Capture the cell that displays the provided text and extract its [x, y] central coordinate. 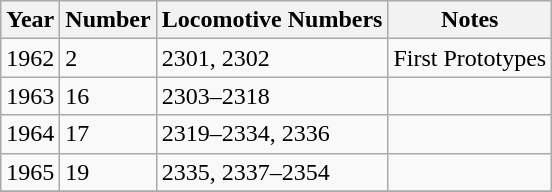
1963 [30, 96]
2 [108, 58]
Number [108, 20]
Year [30, 20]
2319–2334, 2336 [272, 134]
2335, 2337–2354 [272, 172]
19 [108, 172]
Notes [470, 20]
First Prototypes [470, 58]
Locomotive Numbers [272, 20]
1962 [30, 58]
2301, 2302 [272, 58]
17 [108, 134]
2303–2318 [272, 96]
16 [108, 96]
1965 [30, 172]
1964 [30, 134]
